Return the (x, y) coordinate for the center point of the cell that contains the specified text.  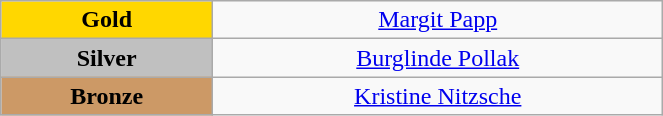
Kristine Nitzsche (438, 96)
Burglinde Pollak (438, 58)
Silver (107, 58)
Gold (107, 20)
Margit Papp (438, 20)
Bronze (107, 96)
